Detect which cell encompasses the target text, then output its (X, Y) center coordinate. 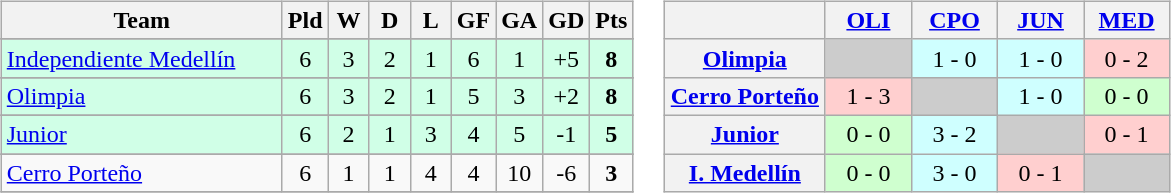
GA (520, 20)
-6 (566, 173)
OLI (868, 20)
MED (1127, 20)
JUN (1041, 20)
L (430, 20)
Independiente Medellín (142, 58)
3 - 0 (954, 173)
10 (520, 173)
W (348, 20)
D (390, 20)
CPO (954, 20)
-1 (566, 134)
I. Medellín (744, 173)
1 - 3 (868, 96)
Pts (612, 20)
GD (566, 20)
3 - 2 (954, 134)
0 - 2 (1127, 58)
GF (473, 20)
+5 (566, 58)
Team (142, 20)
Pld (305, 20)
+2 (566, 96)
